Detect which cell encompasses the target text, then output its (x, y) center coordinate. 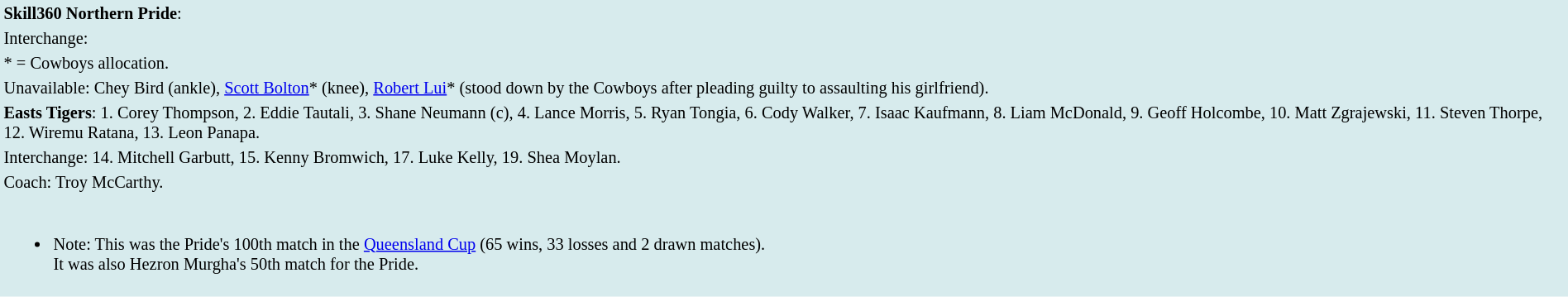
Unavailable: Chey Bird (ankle), Scott Bolton* (knee), Robert Lui* (stood down by the Cowboys after pleading guilty to assaulting his girlfriend). (784, 88)
Interchange: (784, 38)
Coach: Troy McCarthy. (784, 182)
Interchange: 14. Mitchell Garbutt, 15. Kenny Bromwich, 17. Luke Kelly, 19. Shea Moylan. (784, 157)
Skill360 Northern Pride: (784, 13)
* = Cowboys allocation. (784, 63)
